Return the (x, y) coordinate for the center point of the cell that contains the specified text.  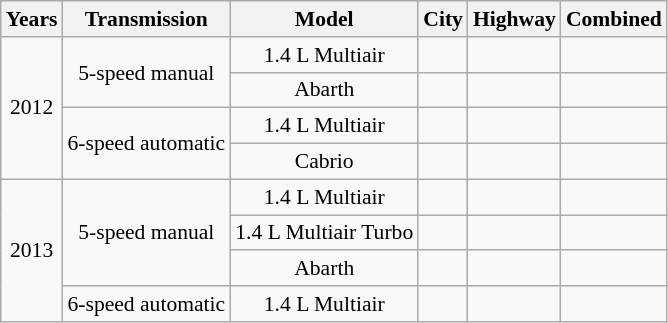
City (443, 19)
Model (324, 19)
Transmission (146, 19)
Highway (514, 19)
1.4 L Multiair Turbo (324, 233)
2012 (32, 108)
Years (32, 19)
2013 (32, 250)
Combined (614, 19)
Cabrio (324, 162)
